Identify which cell holds the provided text, then report its (X, Y) central coordinate. 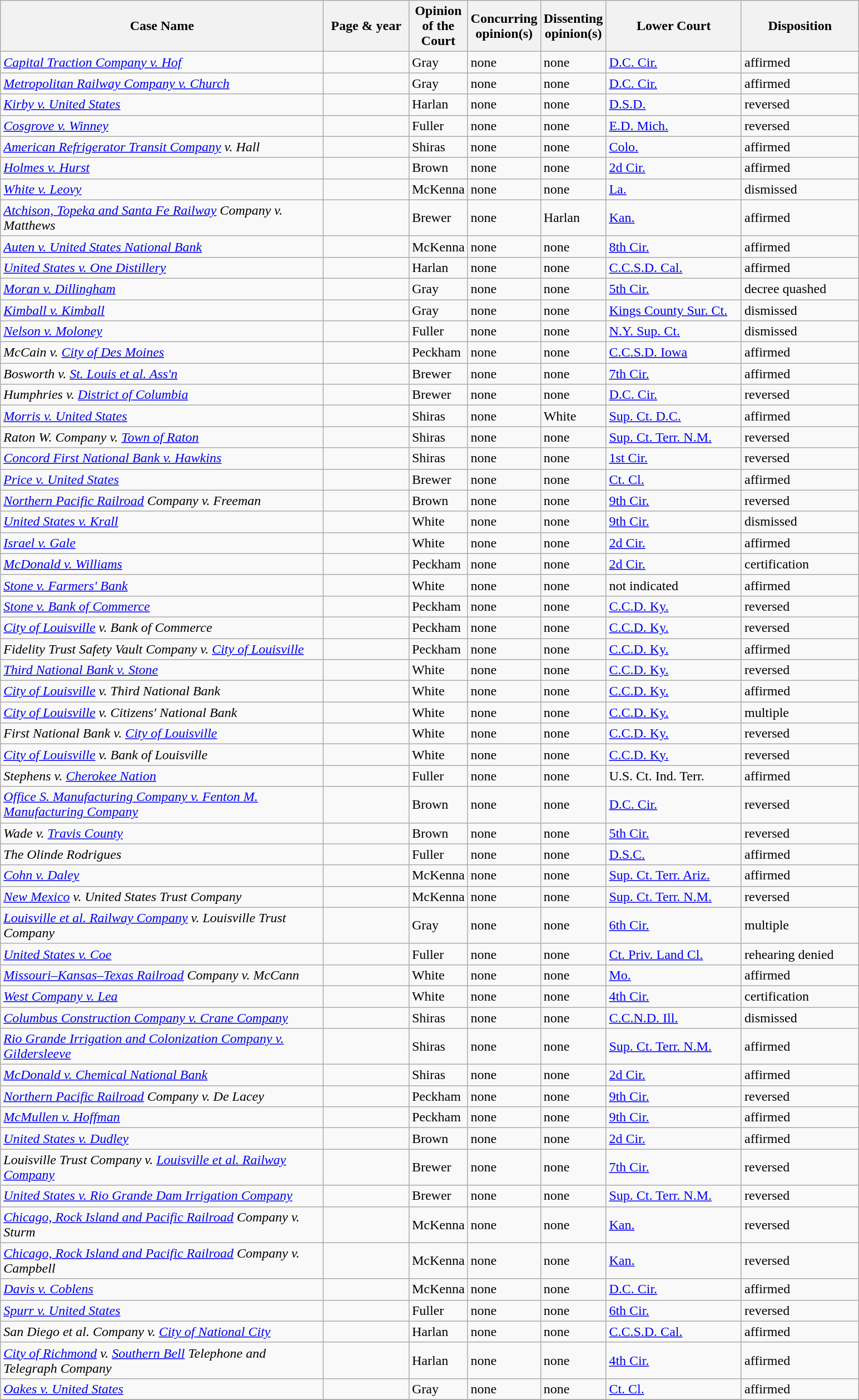
McMullen v. Hoffman (162, 1117)
Israel v. Gale (162, 543)
Sup. Ct. Terr. Ariz. (674, 875)
Fidelity Trust Safety Vault Company v. City of Louisville (162, 649)
Holmes v. Hurst (162, 168)
Columbus Construction Company v. Crane Company (162, 1017)
Cohn v. Daley (162, 875)
Page & year (366, 26)
C.C.N.D. Ill. (674, 1017)
C.C.S.D. Iowa (674, 353)
City of Louisville v. Third National Bank (162, 691)
McDonald v. Williams (162, 564)
Kimball v. Kimball (162, 310)
First National Bank v. City of Louisville (162, 734)
Oakes v. United States (162, 1389)
decree quashed (800, 289)
E.D. Mich. (674, 126)
United States v. Coe (162, 954)
United States v. One Distillery (162, 268)
Case Name (162, 26)
Lower Court (674, 26)
8th Cir. (674, 246)
Kirby v. United States (162, 105)
American Refrigerator Transit Company v. Hall (162, 147)
Auten v. United States National Bank (162, 246)
White v. Leovy (162, 189)
Concurring opinion(s) (504, 26)
Louisville et al. Railway Company v. Louisville Trust Company (162, 926)
New Mexico v. United States Trust Company (162, 897)
not indicated (674, 585)
Mo. (674, 975)
Metropolitan Railway Company v. Church (162, 83)
Missouri–Kansas–Texas Railroad Company v. McCann (162, 975)
Stone v. Farmers' Bank (162, 585)
United States v. Krall (162, 522)
Atchison, Topeka and Santa Fe Railway Company v. Matthews (162, 218)
Price v. United States (162, 479)
Dissenting opinion(s) (573, 26)
Ct. Priv. Land Cl. (674, 954)
City of Louisville v. Citizens' National Bank (162, 713)
West Company v. Lea (162, 996)
N.Y. Sup. Ct. (674, 332)
La. (674, 189)
1st Cir. (674, 458)
United States v. Rio Grande Dam Irrigation Company (162, 1196)
Kings County Sur. Ct. (674, 310)
McCain v. City of Des Moines (162, 353)
Wade v. Travis County (162, 833)
Chicago, Rock Island and Pacific Railroad Company v. Sturm (162, 1225)
Bosworth v. St. Louis et al. Ass'n (162, 374)
Concord First National Bank v. Hawkins (162, 458)
City of Richmond v. Southern Bell Telephone and Telegraph Company (162, 1361)
Disposition (800, 26)
Rio Grande Irrigation and Colonization Company v. Gildersleeve (162, 1047)
Cosgrove v. Winney (162, 126)
The Olinde Rodrigues (162, 854)
Northern Pacific Railroad Company v. De Lacey (162, 1096)
U.S. Ct. Ind. Terr. (674, 776)
Sup. Ct. D.C. (674, 416)
Humphries v. District of Columbia (162, 395)
D.S.D. (674, 105)
United States v. Dudley (162, 1139)
D.S.C. (674, 854)
rehearing denied (800, 954)
McDonald v. Chemical National Bank (162, 1075)
Capital Traction Company v. Hof (162, 62)
Nelson v. Moloney (162, 332)
Moran v. Dillingham (162, 289)
Chicago, Rock Island and Pacific Railroad Company v. Campbell (162, 1260)
Morris v. United States (162, 416)
Northern Pacific Railroad Company v. Freeman (162, 501)
Raton W. Company v. Town of Raton (162, 437)
Colo. (674, 147)
City of Louisville v. Bank of Louisville (162, 755)
Louisville Trust Company v. Louisville et al. Railway Company (162, 1167)
Stephens v. Cherokee Nation (162, 776)
Spurr v. United States (162, 1310)
Third National Bank v. Stone (162, 670)
Office S. Manufacturing Company v. Fenton M. Manufacturing Company (162, 804)
Opinion of the Court (438, 26)
San Diego et al. Company v. City of National City (162, 1332)
Davis v. Coblens (162, 1289)
City of Louisville v. Bank of Commerce (162, 627)
Stone v. Bank of Commerce (162, 606)
